Determine the [x, y] coordinate at the center of the cell enclosing the given text.  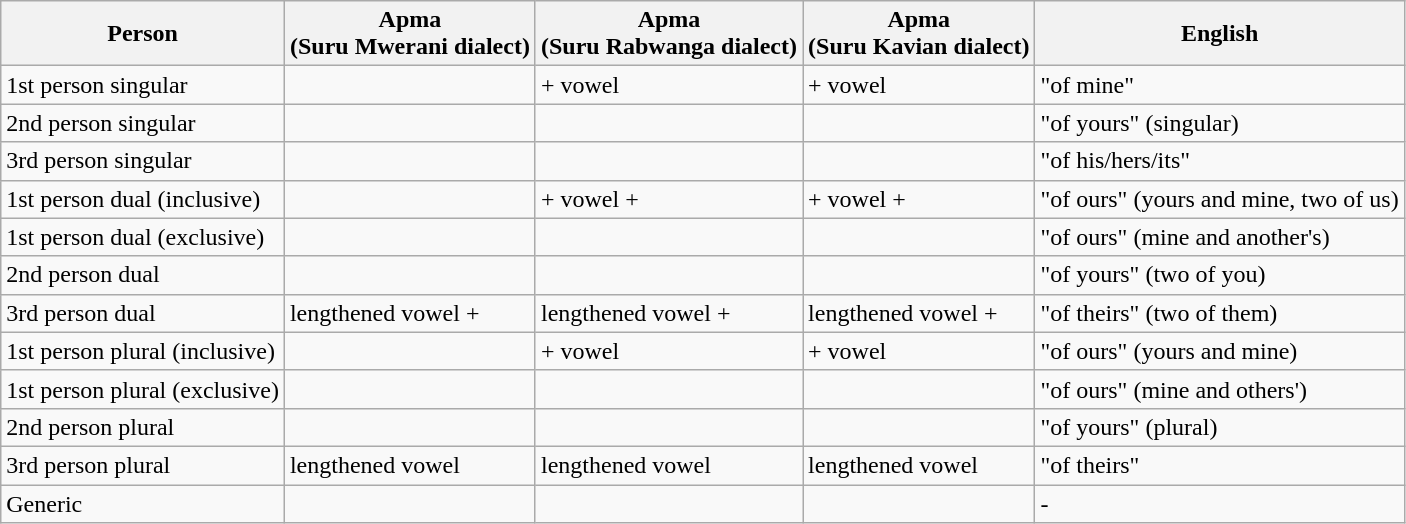
"of yours" (two of you) [1220, 275]
2nd person singular [143, 123]
3rd person dual [143, 313]
Apma(Suru Rabwanga dialect) [668, 34]
Person [143, 34]
"of yours" (plural) [1220, 427]
"of his/hers/its" [1220, 161]
English [1220, 34]
"of theirs" [1220, 465]
Generic [143, 503]
Apma(Suru Mwerani dialect) [410, 34]
1st person plural (exclusive) [143, 389]
"of ours" (mine and another's) [1220, 237]
3rd person plural [143, 465]
"of ours" (yours and mine) [1220, 351]
1st person plural (inclusive) [143, 351]
1st person singular [143, 85]
Apma(Suru Kavian dialect) [919, 34]
2nd person plural [143, 427]
1st person dual (exclusive) [143, 237]
"of theirs" (two of them) [1220, 313]
"of ours" (mine and others') [1220, 389]
- [1220, 503]
"of mine" [1220, 85]
"of yours" (singular) [1220, 123]
2nd person dual [143, 275]
"of ours" (yours and mine, two of us) [1220, 199]
1st person dual (inclusive) [143, 199]
3rd person singular [143, 161]
